Capture the cell that displays the provided text and extract its (x, y) central coordinate. 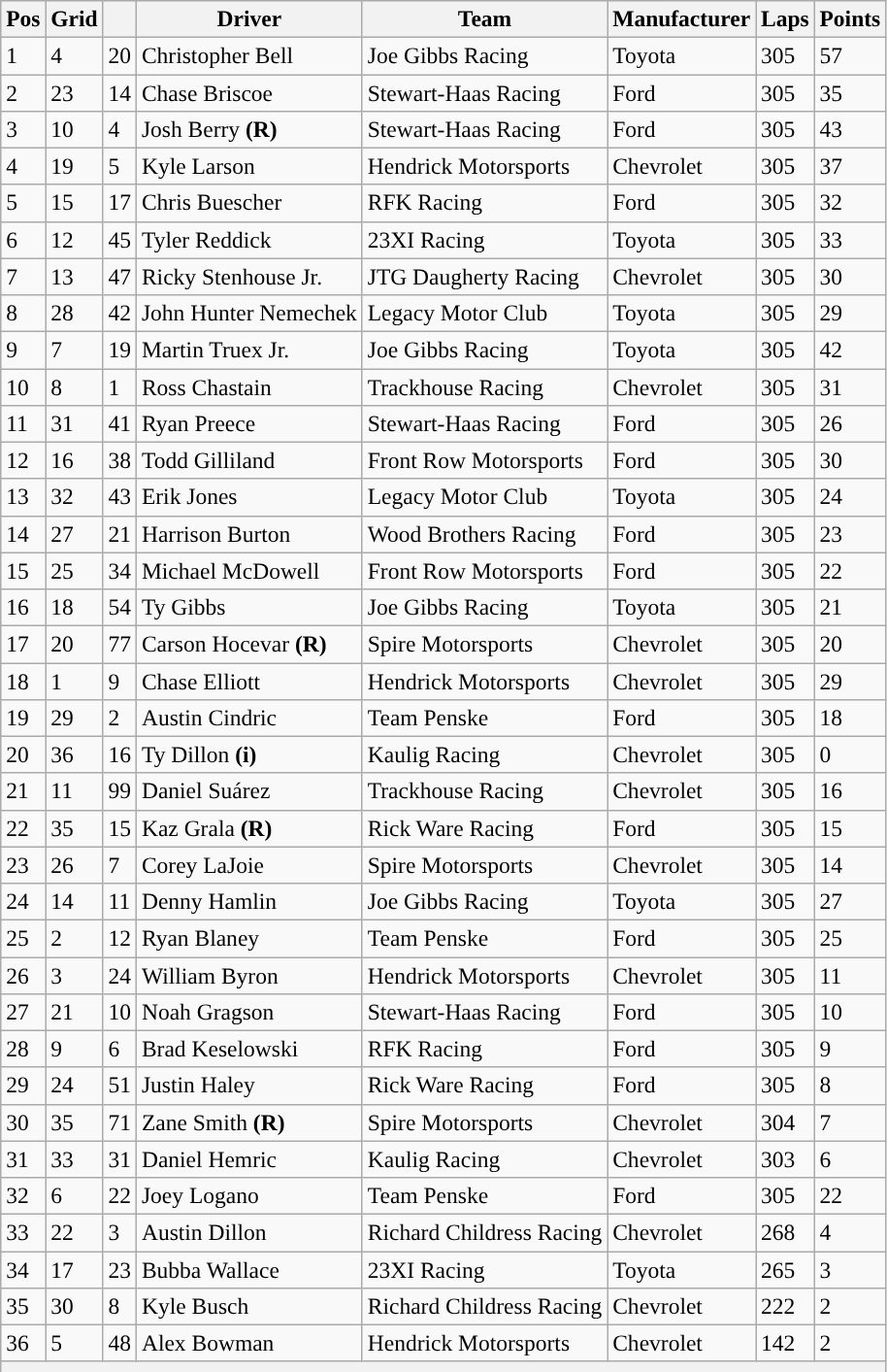
Ty Dillon (i) (248, 754)
Denny Hamlin (248, 901)
Team (484, 18)
Kaz Grala (R) (248, 828)
John Hunter Nemechek (248, 313)
45 (119, 240)
JTG Daugherty Racing (484, 277)
Ross Chastain (248, 386)
Chase Briscoe (248, 92)
37 (850, 166)
Zane Smith (R) (248, 1122)
Points (850, 18)
41 (119, 423)
Justin Haley (248, 1086)
57 (850, 55)
Alex Bowman (248, 1343)
Josh Berry (R) (248, 129)
William Byron (248, 975)
48 (119, 1343)
Driver (248, 18)
54 (119, 607)
Grid (74, 18)
Martin Truex Jr. (248, 350)
Wood Brothers Racing (484, 534)
Daniel Hemric (248, 1159)
Joey Logano (248, 1195)
Todd Gilliland (248, 460)
Ryan Blaney (248, 938)
38 (119, 460)
Brad Keselowski (248, 1049)
Austin Cindric (248, 718)
Harrison Burton (248, 534)
Tyler Reddick (248, 240)
Chase Elliott (248, 681)
265 (786, 1269)
Manufacturer (681, 18)
Michael McDowell (248, 571)
222 (786, 1306)
Carson Hocevar (R) (248, 644)
Corey LaJoie (248, 865)
0 (850, 754)
Christopher Bell (248, 55)
99 (119, 791)
51 (119, 1086)
304 (786, 1122)
Kyle Busch (248, 1306)
Chris Buescher (248, 203)
Bubba Wallace (248, 1269)
Erik Jones (248, 497)
Ryan Preece (248, 423)
Ty Gibbs (248, 607)
142 (786, 1343)
Laps (786, 18)
77 (119, 644)
Pos (23, 18)
Austin Dillon (248, 1232)
47 (119, 277)
71 (119, 1122)
Daniel Suárez (248, 791)
Kyle Larson (248, 166)
268 (786, 1232)
Ricky Stenhouse Jr. (248, 277)
303 (786, 1159)
Noah Gragson (248, 1012)
